Identify which cell holds the provided text, then report its [x, y] central coordinate. 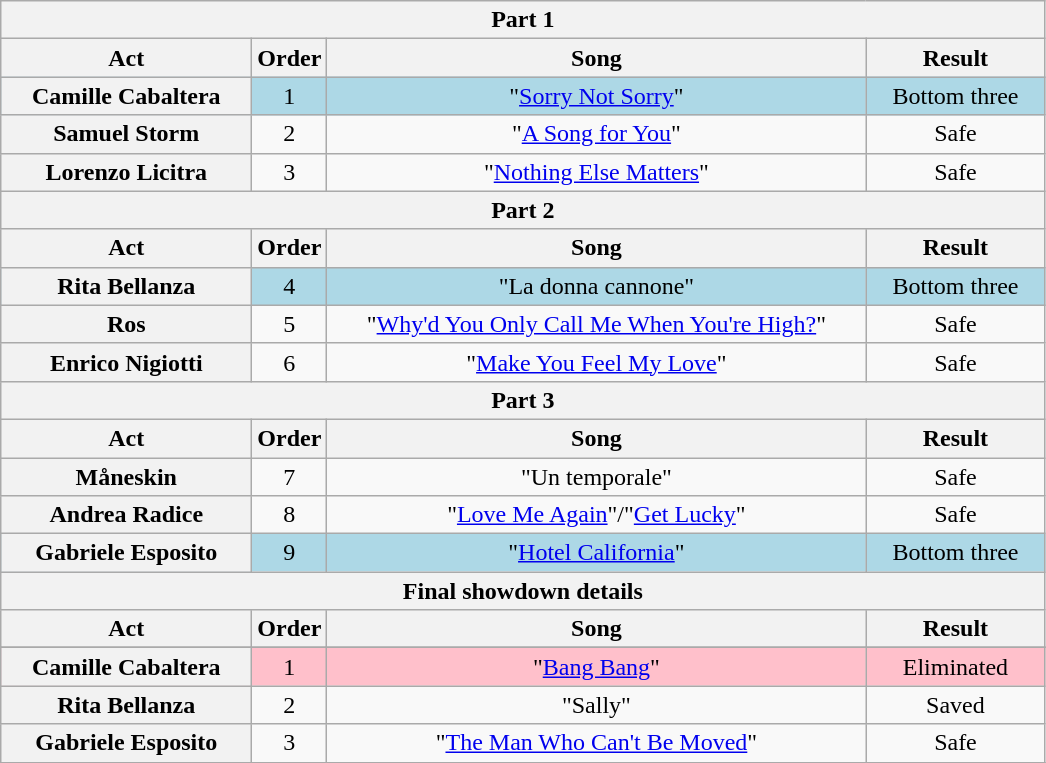
"Un temporale" [596, 477]
Final showdown details [523, 591]
Ros [126, 324]
"Make You Feel My Love" [596, 362]
6 [290, 362]
Måneskin [126, 477]
"A Song for You" [596, 134]
"Love Me Again"/"Get Lucky" [596, 515]
Part 1 [523, 20]
Part 3 [523, 400]
Andrea Radice [126, 515]
"La donna cannone" [596, 286]
4 [290, 286]
Samuel Storm [126, 134]
Lorenzo Licitra [126, 172]
"The Man Who Can't Be Moved" [596, 743]
7 [290, 477]
9 [290, 553]
Saved [956, 705]
"Nothing Else Matters" [596, 172]
"Why'd You Only Call Me When You're High?" [596, 324]
Enrico Nigiotti [126, 362]
8 [290, 515]
"Hotel California" [596, 553]
Part 2 [523, 210]
"Sally" [596, 705]
Eliminated [956, 667]
"Bang Bang" [596, 667]
5 [290, 324]
"Sorry Not Sorry" [596, 96]
